Return the [x, y] coordinate for the center point of the cell that contains the specified text.  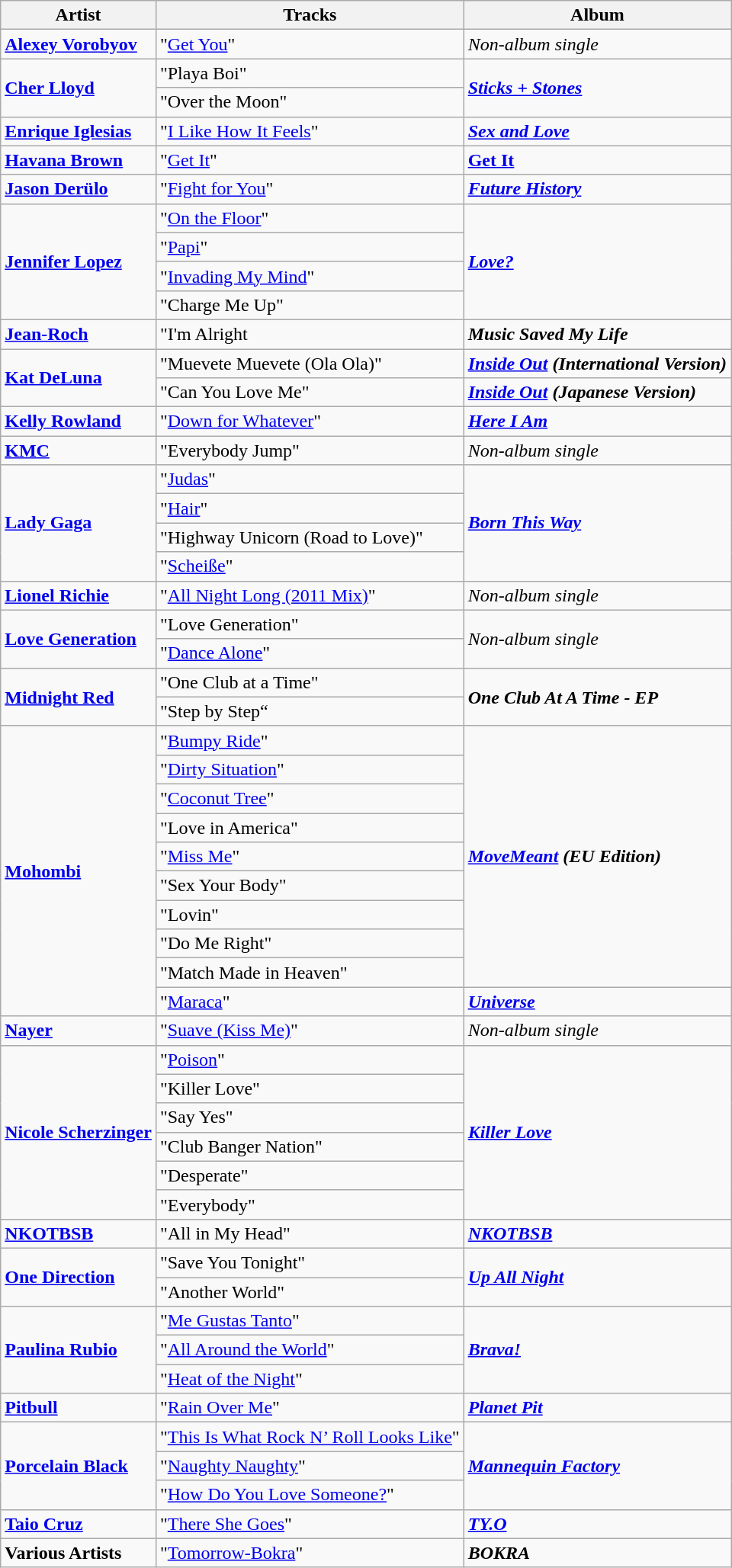
"Do Me Right" [310, 944]
Love? [597, 261]
Inside Out (International Version) [597, 364]
"Tomorrow-Bokra" [310, 1553]
Various Artists [79, 1553]
"Maraca" [310, 1002]
"Can You Love Me" [310, 393]
Lady Gaga [79, 523]
Here I Am [597, 422]
"Dance Alone" [310, 653]
Universe [597, 1002]
"Club Banger Nation" [310, 1146]
Lionel Richie [79, 595]
"Killer Love" [310, 1089]
"I Like How It Feels" [310, 131]
"This Is What Rock N’ Roll Looks Like" [310, 1437]
"Invading My Mind" [310, 276]
Alexey Vorobyov [79, 44]
"Scheiße" [310, 566]
"All Night Long (2011 Mix)" [310, 595]
"Poison" [310, 1060]
Brava! [597, 1350]
One Club At A Time - EP [597, 697]
"Get It" [310, 160]
One Direction [79, 1277]
"Coconut Tree" [310, 798]
"Everybody" [310, 1204]
"Lovin" [310, 915]
"Bumpy Ride" [310, 740]
"Charge Me Up" [310, 305]
Cher Lloyd [79, 88]
Kat DeLuna [79, 378]
"Judas" [310, 479]
Paulina Rubio [79, 1350]
KMC [79, 451]
Porcelain Black [79, 1466]
"Desperate" [310, 1175]
"Rain Over Me" [310, 1408]
Music Saved My Life [597, 334]
"One Club at a Time" [310, 682]
Album [597, 15]
BOKRA [597, 1553]
Nayer [79, 1031]
Born This Way [597, 523]
Sticks + Stones [597, 88]
Enrique Iglesias [79, 131]
"Sex Your Body" [310, 886]
"On the Floor" [310, 218]
"Love Generation" [310, 624]
"Fight for You" [310, 189]
"Heat of the Night" [310, 1379]
"Naughty Naughty" [310, 1466]
"Love in America" [310, 827]
Mannequin Factory [597, 1466]
Jason Derülo [79, 189]
"All Around the World" [310, 1350]
"Papi" [310, 247]
"Suave (Kiss Me)" [310, 1031]
"Highway Unicorn (Road to Love)" [310, 537]
"Playa Boi" [310, 73]
MoveMeant (EU Edition) [597, 857]
"Match Made in Heaven" [310, 973]
Future History [597, 189]
Up All Night [597, 1277]
"Everybody Jump" [310, 451]
"Dirty Situation" [310, 769]
Pitbull [79, 1408]
"All in My Head" [310, 1233]
Midnight Red [79, 697]
Planet Pit [597, 1408]
"I'm Alright [310, 334]
Jennifer Lopez [79, 261]
Sex and Love [597, 131]
"There She Goes" [310, 1524]
"Miss Me" [310, 857]
"Save You Tonight" [310, 1262]
Killer Love [597, 1132]
"Down for Whatever" [310, 422]
"Get You" [310, 44]
"Another World" [310, 1292]
TY.O [597, 1524]
Mohombi [79, 871]
"How Do You Love Someone?" [310, 1495]
Nicole Scherzinger [79, 1132]
Get It [597, 160]
Kelly Rowland [79, 422]
"Say Yes" [310, 1117]
Inside Out (Japanese Version) [597, 393]
Jean-Roch [79, 334]
"Hair" [310, 508]
"Me Gustas Tanto" [310, 1321]
Tracks [310, 15]
Love Generation [79, 639]
"Over the Moon" [310, 102]
"Muevete Muevete (Ola Ola)" [310, 364]
"Step by Step“ [310, 711]
Artist [79, 15]
Taio Cruz [79, 1524]
Havana Brown [79, 160]
